Identify which cell holds the provided text, then report its (X, Y) central coordinate. 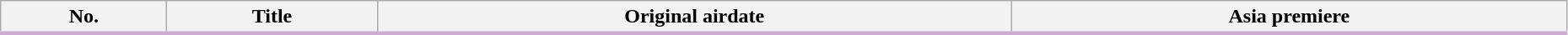
No. (84, 17)
Original airdate (694, 17)
Asia premiere (1289, 17)
Title (272, 17)
